Output the [X, Y] coordinate of the center of the cell containing the given text.  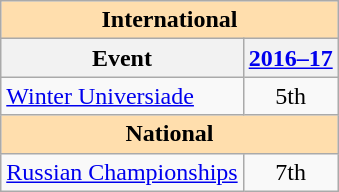
5th [290, 96]
Russian Championships [122, 172]
Event [122, 58]
International [170, 20]
2016–17 [290, 58]
Winter Universiade [122, 96]
7th [290, 172]
National [170, 134]
